For the text-containing cell, return its midpoint in [x, y] coordinate format. 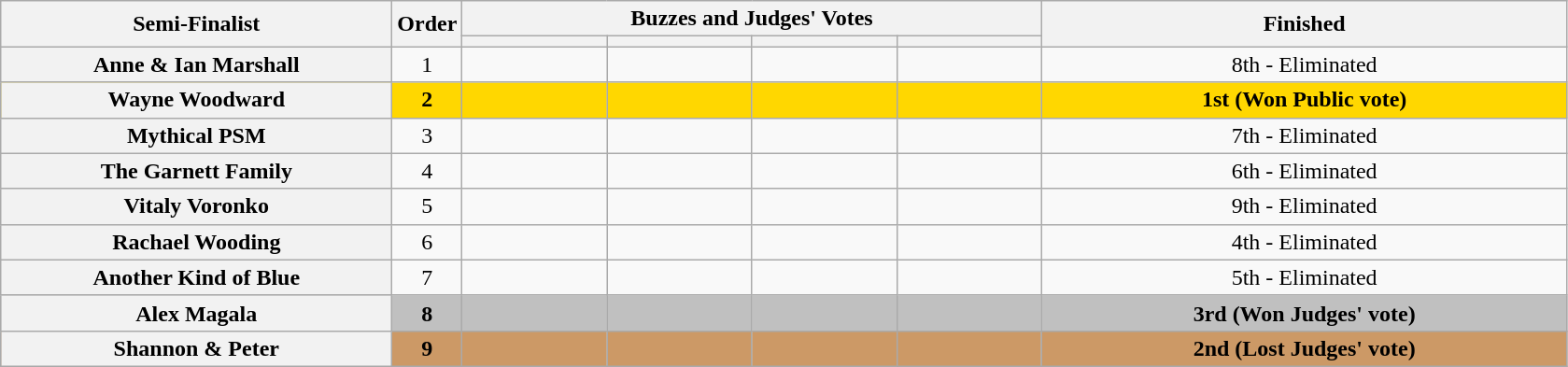
Rachael Wooding [196, 242]
5th - Eliminated [1304, 277]
1st (Won Public vote) [1304, 100]
Semi-Finalist [196, 24]
3 [428, 135]
8th - Eliminated [1304, 64]
Vitaly Voronko [196, 206]
Mythical PSM [196, 135]
4 [428, 171]
6th - Eliminated [1304, 171]
Another Kind of Blue [196, 277]
2 [428, 100]
Anne & Ian Marshall [196, 64]
9th - Eliminated [1304, 206]
Wayne Woodward [196, 100]
5 [428, 206]
4th - Eliminated [1304, 242]
Finished [1304, 24]
Shannon & Peter [196, 348]
Order [428, 24]
2nd (Lost Judges' vote) [1304, 348]
3rd (Won Judges' vote) [1304, 313]
1 [428, 64]
6 [428, 242]
The Garnett Family [196, 171]
Buzzes and Judges' Votes [752, 19]
7 [428, 277]
9 [428, 348]
Alex Magala [196, 313]
8 [428, 313]
7th - Eliminated [1304, 135]
